From the cell containing the given text, extract its center point as (x, y) coordinate. 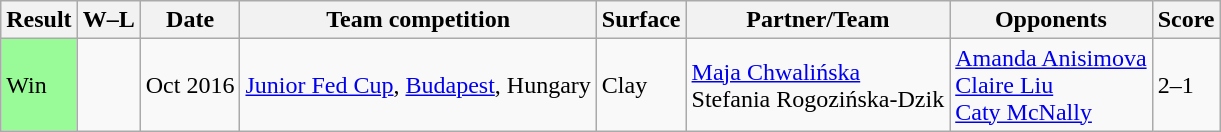
Amanda Anisimova Claire Liu Caty McNally (1051, 85)
Team competition (418, 20)
Partner/Team (818, 20)
Clay (641, 85)
Maja Chwalińska Stefania Rogozińska-Dzik (818, 85)
W–L (108, 20)
Surface (641, 20)
Win (39, 85)
Score (1186, 20)
2–1 (1186, 85)
Junior Fed Cup, Budapest, Hungary (418, 85)
Date (190, 20)
Result (39, 20)
Oct 2016 (190, 85)
Opponents (1051, 20)
